Extract the (x, y) coordinate from the center of the cell holding the provided text.  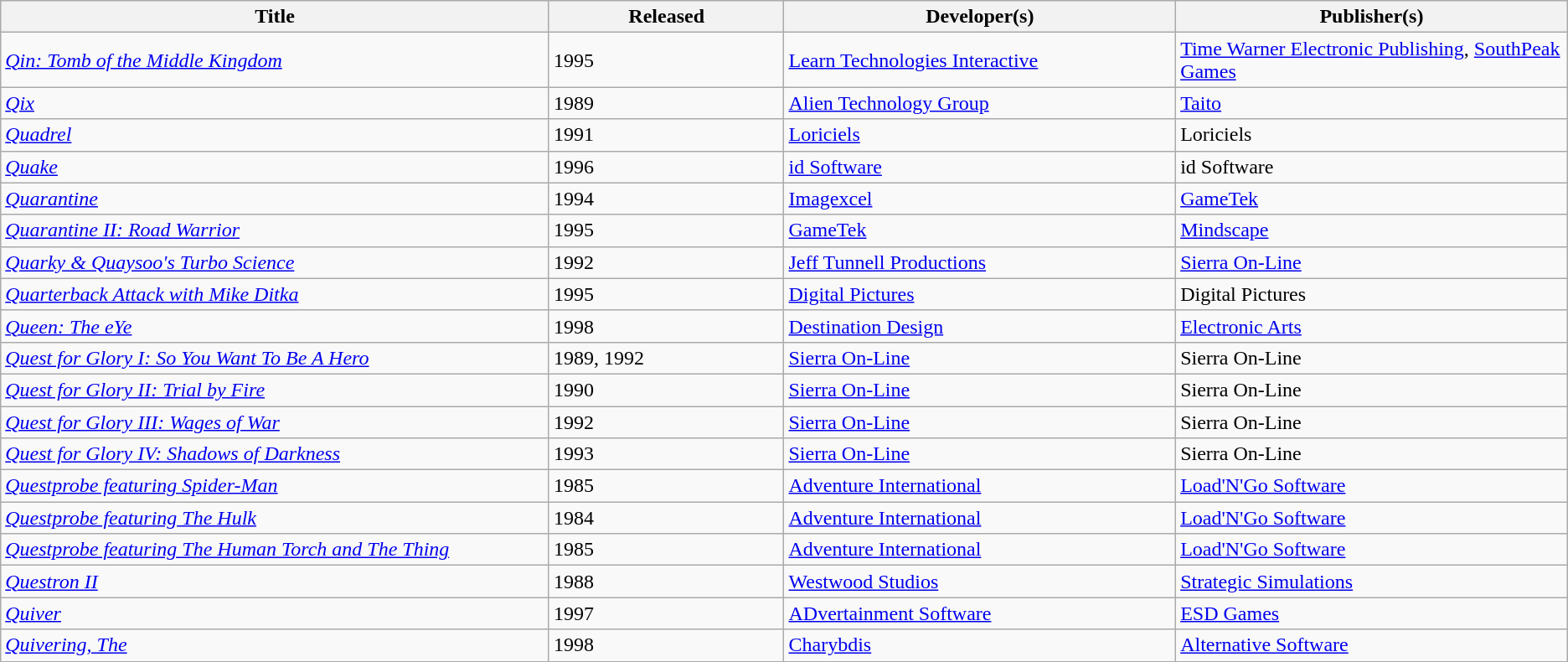
1996 (667, 167)
1991 (667, 135)
1984 (667, 518)
Quest for Glory I: So You Want To Be A Hero (275, 358)
Quadrel (275, 135)
Mindscape (1372, 230)
Quarantine II: Road Warrior (275, 230)
Qix (275, 103)
Quake (275, 167)
1989, 1992 (667, 358)
1989 (667, 103)
Quest for Glory IV: Shadows of Darkness (275, 454)
Quiver (275, 613)
Alien Technology Group (980, 103)
Learn Technologies Interactive (980, 60)
Questron II (275, 582)
Taito (1372, 103)
Time Warner Electronic Publishing, SouthPeak Games (1372, 60)
Released (667, 17)
Publisher(s) (1372, 17)
Quarterback Attack with Mike Ditka (275, 294)
Developer(s) (980, 17)
Title (275, 17)
Questprobe featuring The Hulk (275, 518)
Questprobe featuring The Human Torch and The Thing (275, 550)
ADvertainment Software (980, 613)
Quest for Glory III: Wages of War (275, 422)
1993 (667, 454)
1990 (667, 390)
Alternative Software (1372, 645)
Jeff Tunnell Productions (980, 262)
Strategic Simulations (1372, 582)
1994 (667, 199)
Questprobe featuring Spider-Man (275, 486)
ESD Games (1372, 613)
1988 (667, 582)
Imagexcel (980, 199)
1997 (667, 613)
Quarky & Quaysoo's Turbo Science (275, 262)
Electronic Arts (1372, 326)
Quivering, The (275, 645)
Quest for Glory II: Trial by Fire (275, 390)
Quarantine (275, 199)
Charybdis (980, 645)
Queen: The eYe (275, 326)
Qin: Tomb of the Middle Kingdom (275, 60)
Westwood Studios (980, 582)
Destination Design (980, 326)
